For the text-containing cell, return its midpoint in [x, y] coordinate format. 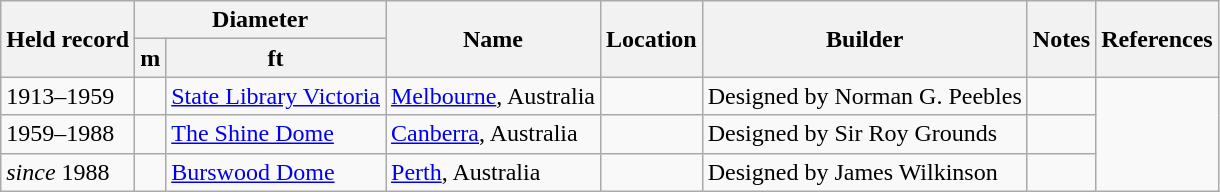
1913–1959 [68, 96]
ft [276, 58]
References [1158, 39]
Perth, Australia [494, 172]
Canberra, Australia [494, 134]
1959–1988 [68, 134]
Burswood Dome [276, 172]
Designed by James Wilkinson [864, 172]
Builder [864, 39]
Held record [68, 39]
Name [494, 39]
The Shine Dome [276, 134]
State Library Victoria [276, 96]
m [150, 58]
Diameter [260, 20]
Melbourne, Australia [494, 96]
Location [652, 39]
Designed by Sir Roy Grounds [864, 134]
Designed by Norman G. Peebles [864, 96]
since 1988 [68, 172]
Notes [1061, 39]
